Find where the given text appears and provide that cell's center as [X, Y] coordinate. 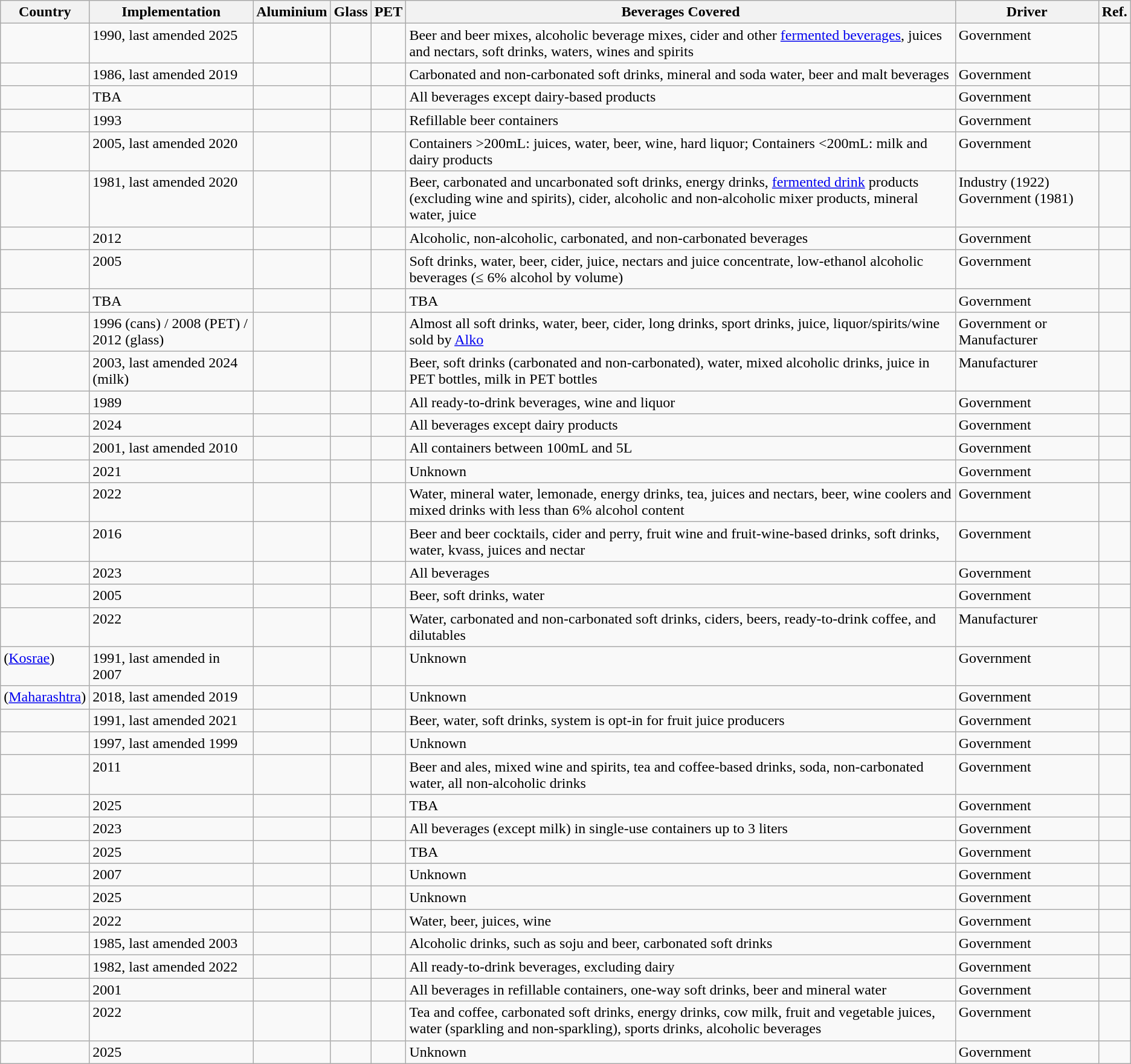
2018, last amended 2019 [172, 697]
Containers >200mL: juices, water, beer, wine, hard liquor; Containers <200mL: milk and dairy products [680, 151]
PET [388, 12]
1991, last amended 2021 [172, 720]
Beer, soft drinks, water [680, 596]
1993 [172, 120]
1985, last amended 2003 [172, 944]
Refillable beer containers [680, 120]
2011 [172, 775]
Beverages Covered [680, 12]
Alcoholic, non-alcoholic, carbonated, and non-carbonated beverages [680, 238]
2001, last amended 2010 [172, 448]
1981, last amended 2020 [172, 199]
2024 [172, 425]
Aluminium [292, 12]
(Maharashtra) [45, 697]
Country [45, 12]
Industry (1922) Government (1981) [1027, 199]
2005, last amended 2020 [172, 151]
1997, last amended 1999 [172, 743]
1986, last amended 2019 [172, 74]
All beverages except dairy-based products [680, 97]
1991, last amended in 2007 [172, 666]
Beer and beer cocktails, cider and perry, fruit wine and fruit-wine-based drinks, soft drinks, water, kvass, juices and nectar [680, 541]
1989 [172, 402]
All ready-to-drink beverages, excluding dairy [680, 967]
Driver [1027, 12]
2001 [172, 990]
1982, last amended 2022 [172, 967]
2016 [172, 541]
Almost all soft drinks, water, beer, cider, long drinks, sport drinks, juice, liquor/spirits/wine sold by Alko [680, 331]
All beverages (except milk) in single-use containers up to 3 liters [680, 828]
Beer and beer mixes, alcoholic beverage mixes, cider and other fermented beverages, juices and nectars, soft drinks, waters, wines and spirits [680, 44]
Alcoholic drinks, such as soju and beer, carbonated soft drinks [680, 944]
All beverages except dairy products [680, 425]
Water, carbonated and non-carbonated soft drinks, ciders, beers, ready-to-drink coffee, and dilutables [680, 627]
Implementation [172, 12]
All beverages [680, 573]
2012 [172, 238]
Beer, soft drinks (carbonated and non-carbonated), water, mixed alcoholic drinks, juice in PET bottles, milk in PET bottles [680, 371]
Beer, water, soft drinks, system is opt-in for fruit juice producers [680, 720]
1990, last amended 2025 [172, 44]
2003, last amended 2024 (milk) [172, 371]
Ref. [1114, 12]
Government or Manufacturer [1027, 331]
2007 [172, 875]
Water, beer, juices, wine [680, 921]
Beer and ales, mixed wine and spirits, tea and coffee-based drinks, soda, non-carbonated water, all non-alcoholic drinks [680, 775]
All ready-to-drink beverages, wine and liquor [680, 402]
Glass [350, 12]
Water, mineral water, lemonade, energy drinks, tea, juices and nectars, beer, wine coolers and mixed drinks with less than 6% alcohol content [680, 503]
1996 (cans) / 2008 (PET) / 2012 (glass) [172, 331]
Carbonated and non-carbonated soft drinks, mineral and soda water, beer and malt beverages [680, 74]
All beverages in refillable containers, one-way soft drinks, beer and mineral water [680, 990]
2021 [172, 471]
(Kosrae) [45, 666]
Soft drinks, water, beer, cider, juice, nectars and juice concentrate, low-ethanol alcoholic beverages (≤ 6% alcohol by volume) [680, 269]
All containers between 100mL and 5L [680, 448]
